Output the (x, y) coordinate of the center of the cell containing the given text.  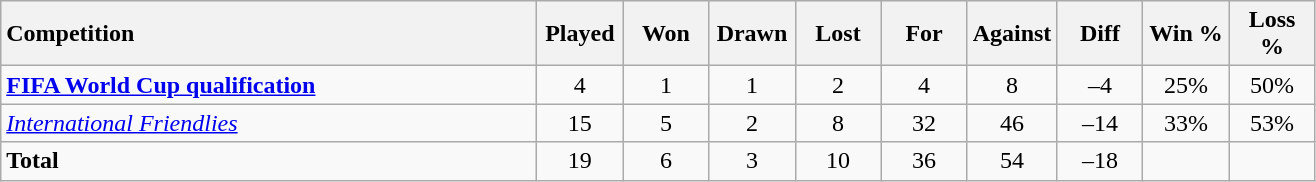
5 (666, 123)
10 (838, 161)
53% (1272, 123)
Won (666, 34)
Total (269, 161)
–14 (1100, 123)
–18 (1100, 161)
FIFA World Cup qualification (269, 85)
32 (924, 123)
3 (752, 161)
25% (1186, 85)
54 (1012, 161)
Drawn (752, 34)
15 (580, 123)
6 (666, 161)
Competition (269, 34)
36 (924, 161)
International Friendlies (269, 123)
–4 (1100, 85)
For (924, 34)
Lost (838, 34)
33% (1186, 123)
Against (1012, 34)
46 (1012, 123)
Win % (1186, 34)
Diff (1100, 34)
Loss % (1272, 34)
19 (580, 161)
50% (1272, 85)
Played (580, 34)
